For the text-containing cell, return its midpoint in [X, Y] coordinate format. 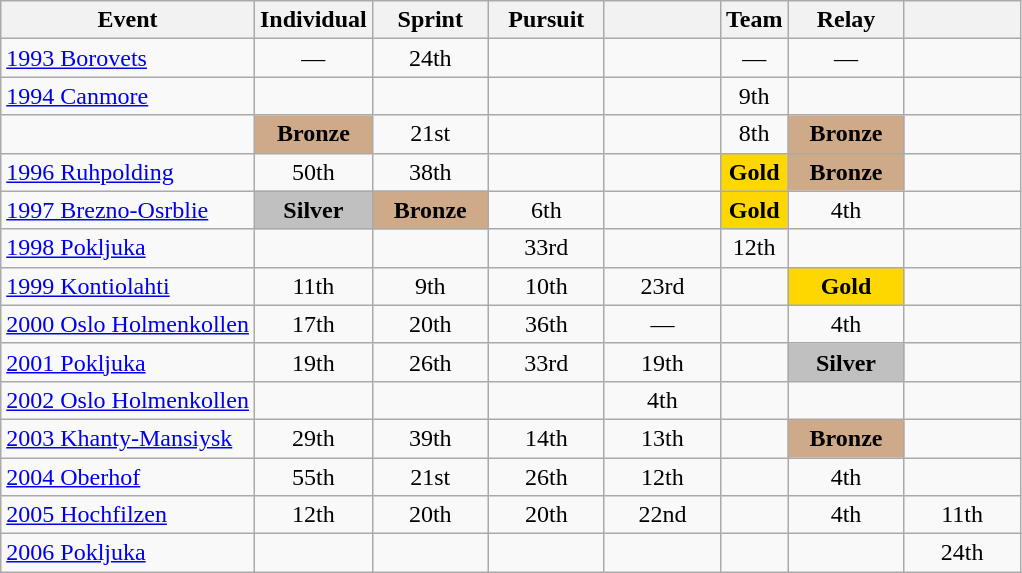
1994 Canmore [128, 96]
55th [313, 477]
29th [313, 438]
Event [128, 20]
1998 Pokljuka [128, 248]
1996 Ruhpolding [128, 172]
17th [313, 324]
6th [546, 210]
10th [546, 286]
22nd [662, 515]
14th [546, 438]
38th [430, 172]
2000 Oslo Holmenkollen [128, 324]
8th [754, 134]
Individual [313, 20]
36th [546, 324]
2004 Oberhof [128, 477]
13th [662, 438]
2003 Khanty-Mansiysk [128, 438]
Pursuit [546, 20]
39th [430, 438]
Team [754, 20]
1999 Kontiolahti [128, 286]
50th [313, 172]
1997 Brezno-Osrblie [128, 210]
23rd [662, 286]
1993 Borovets [128, 58]
2001 Pokljuka [128, 362]
2005 Hochfilzen [128, 515]
2006 Pokljuka [128, 553]
Relay [846, 20]
2002 Oslo Holmenkollen [128, 400]
Sprint [430, 20]
